Scan for the cell matching the given text and deliver its [x, y] coordinate at center. 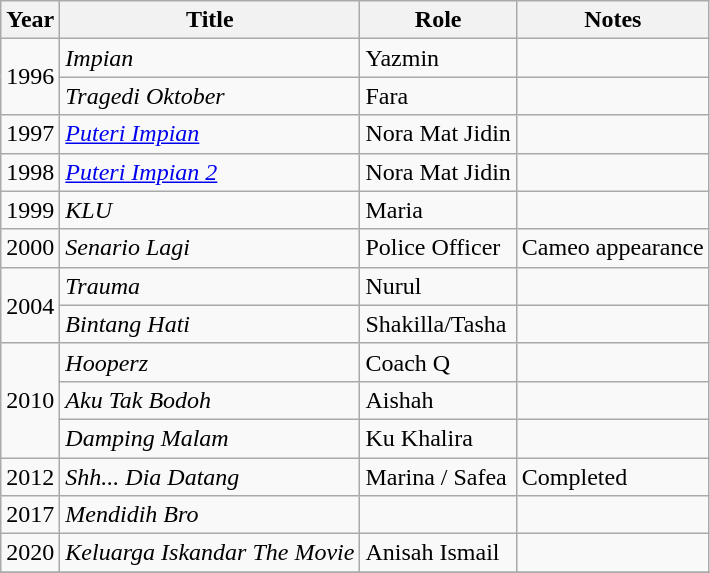
Shakilla/Tasha [438, 324]
Impian [210, 58]
2020 [30, 553]
2010 [30, 400]
Anisah Ismail [438, 553]
Coach Q [438, 362]
Aishah [438, 400]
Trauma [210, 286]
2017 [30, 515]
1997 [30, 134]
1999 [30, 210]
2000 [30, 248]
Title [210, 20]
1996 [30, 77]
Puteri Impian [210, 134]
Senario Lagi [210, 248]
Maria [438, 210]
Cameo appearance [612, 248]
Police Officer [438, 248]
Fara [438, 96]
Mendidih Bro [210, 515]
Hooperz [210, 362]
Yazmin [438, 58]
Role [438, 20]
1998 [30, 172]
Damping Malam [210, 438]
2012 [30, 477]
KLU [210, 210]
2004 [30, 305]
Marina / Safea [438, 477]
Bintang Hati [210, 324]
Ku Khalira [438, 438]
Tragedi Oktober [210, 96]
Keluarga Iskandar The Movie [210, 553]
Completed [612, 477]
Shh... Dia Datang [210, 477]
Aku Tak Bodoh [210, 400]
Puteri Impian 2 [210, 172]
Notes [612, 20]
Nurul [438, 286]
Year [30, 20]
